Detect which cell encompasses the target text, then output its [X, Y] center coordinate. 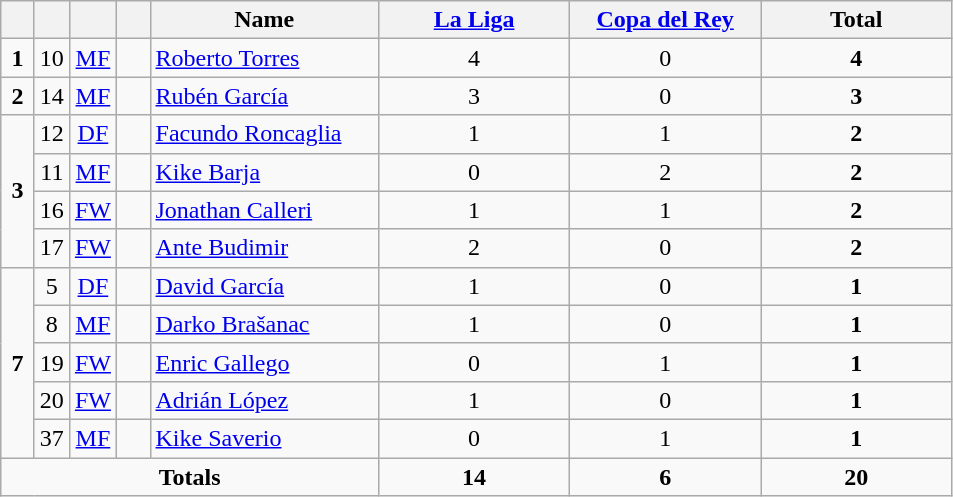
Kike Saverio [264, 438]
17 [52, 248]
Rubén García [264, 96]
Name [264, 20]
11 [52, 172]
Kike Barja [264, 172]
10 [52, 58]
Totals [190, 477]
Facundo Roncaglia [264, 134]
19 [52, 362]
Jonathan Calleri [264, 210]
Copa del Rey [666, 20]
David García [264, 286]
Darko Brašanac [264, 324]
6 [666, 477]
7 [18, 362]
12 [52, 134]
Total [856, 20]
La Liga [474, 20]
Enric Gallego [264, 362]
Ante Budimir [264, 248]
8 [52, 324]
Roberto Torres [264, 58]
Adrián López [264, 400]
5 [52, 286]
16 [52, 210]
37 [52, 438]
